Locate the cell with the specified text and output its (X, Y) center coordinate. 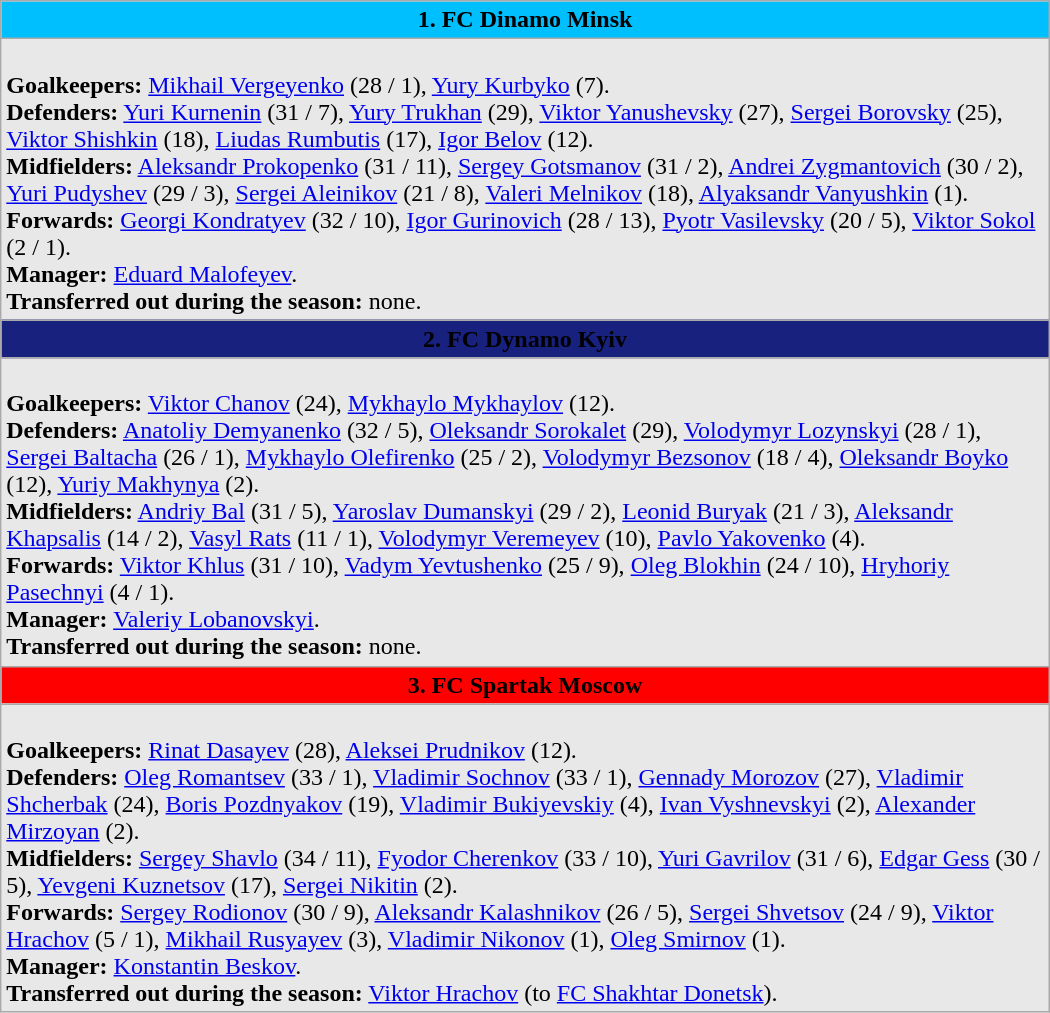
2. FC Dynamo Kyiv (525, 339)
3. FC Spartak Moscow (525, 685)
1. FC Dinamo Minsk (525, 20)
